Identify which cell holds the provided text, then report its [X, Y] central coordinate. 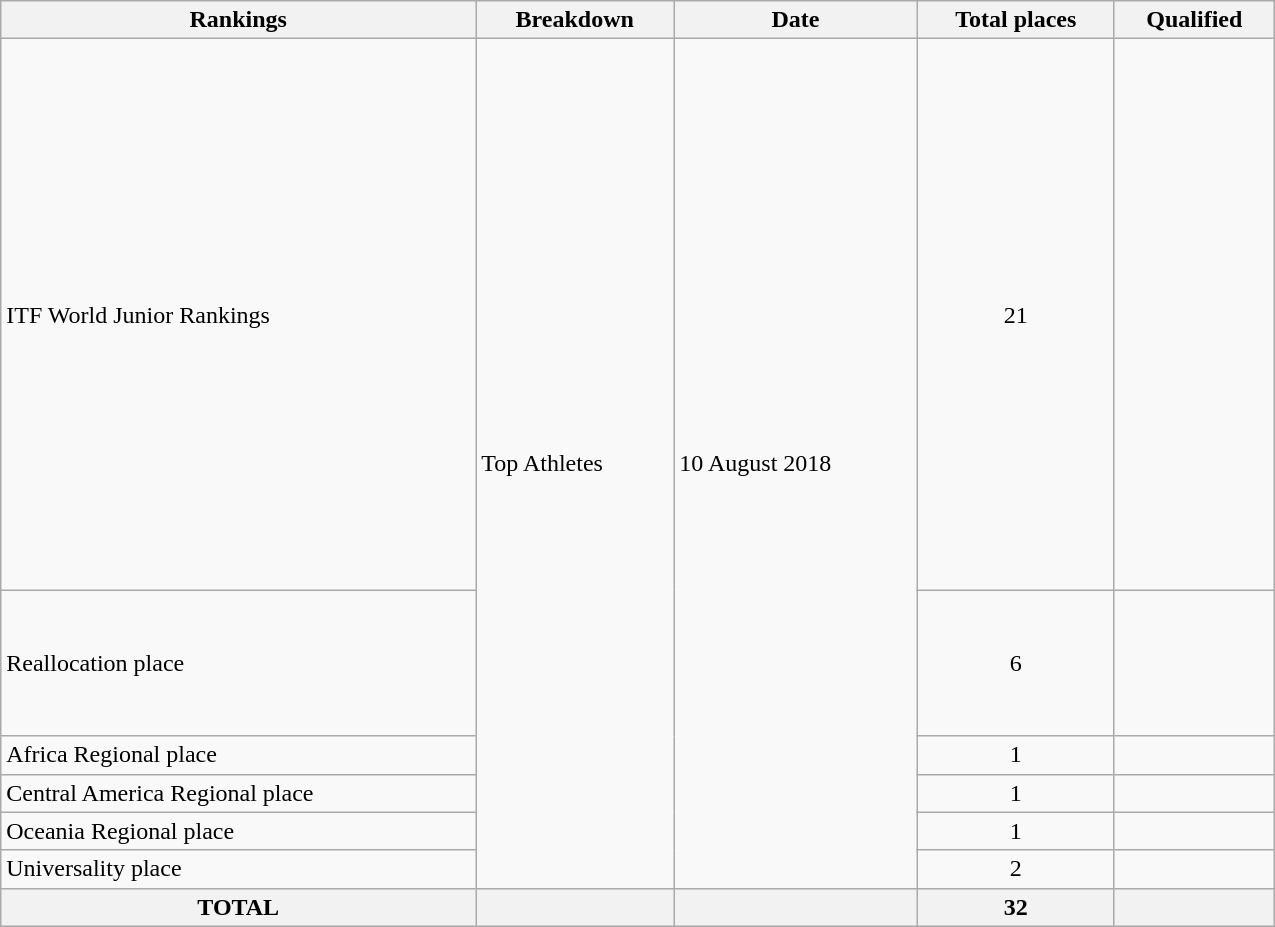
Oceania Regional place [238, 831]
Universality place [238, 869]
TOTAL [238, 907]
Breakdown [575, 20]
Africa Regional place [238, 755]
10 August 2018 [796, 464]
Rankings [238, 20]
32 [1016, 907]
6 [1016, 663]
Date [796, 20]
Top Athletes [575, 464]
Qualified [1194, 20]
Central America Regional place [238, 793]
Reallocation place [238, 663]
21 [1016, 314]
ITF World Junior Rankings [238, 314]
Total places [1016, 20]
2 [1016, 869]
